Scan for the cell matching the given text and deliver its (x, y) coordinate at center. 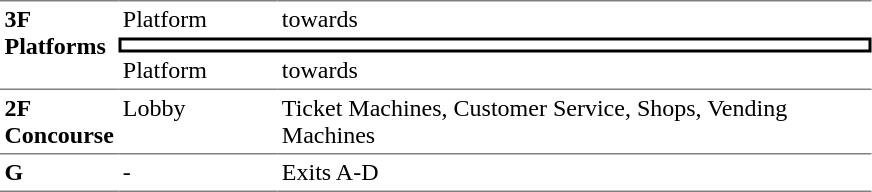
- (198, 173)
2FConcourse (59, 121)
3FPlatforms (59, 44)
Lobby (198, 121)
Ticket Machines, Customer Service, Shops, Vending Machines (574, 121)
G (59, 173)
Exits A-D (574, 173)
